Find where the given text appears and provide that cell's center as [x, y] coordinate. 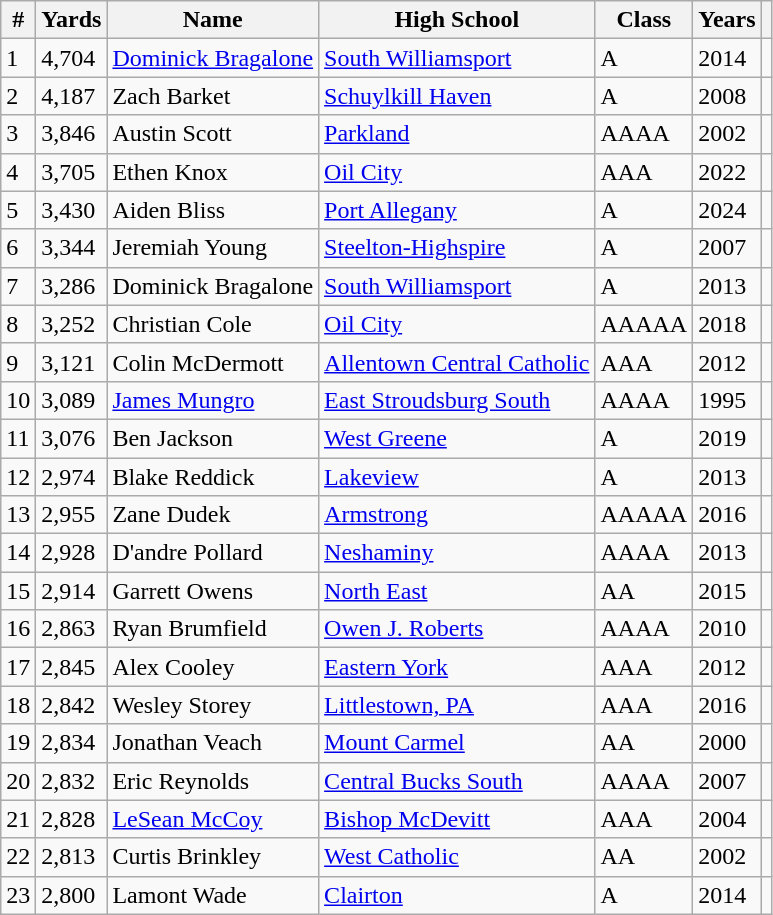
21 [18, 819]
Schuylkill Haven [457, 96]
13 [18, 515]
West Catholic [457, 857]
West Greene [457, 438]
17 [18, 667]
6 [18, 248]
4,187 [72, 96]
16 [18, 629]
Mount Carmel [457, 743]
Ben Jackson [213, 438]
Ethen Knox [213, 172]
Alex Cooley [213, 667]
Port Allegany [457, 210]
7 [18, 286]
Years [727, 20]
Colin McDermott [213, 362]
1 [18, 58]
2,845 [72, 667]
20 [18, 781]
Curtis Brinkley [213, 857]
2015 [727, 591]
2,914 [72, 591]
3,252 [72, 324]
2,813 [72, 857]
Eastern York [457, 667]
Jeremiah Young [213, 248]
2022 [727, 172]
Parkland [457, 134]
9 [18, 362]
Wesley Storey [213, 705]
4,704 [72, 58]
15 [18, 591]
Armstrong [457, 515]
3,286 [72, 286]
Littlestown, PA [457, 705]
2019 [727, 438]
3 [18, 134]
Yards [72, 20]
2008 [727, 96]
2,842 [72, 705]
Bishop McDevitt [457, 819]
3,089 [72, 400]
Neshaminy [457, 553]
1995 [727, 400]
# [18, 20]
Garrett Owens [213, 591]
2,974 [72, 477]
2000 [727, 743]
Zach Barket [213, 96]
High School [457, 20]
5 [18, 210]
Eric Reynolds [213, 781]
Clairton [457, 895]
Class [644, 20]
3,121 [72, 362]
LeSean McCoy [213, 819]
2010 [727, 629]
Austin Scott [213, 134]
East Stroudsburg South [457, 400]
4 [18, 172]
2,955 [72, 515]
18 [18, 705]
Jonathan Veach [213, 743]
D'andre Pollard [213, 553]
2,863 [72, 629]
22 [18, 857]
3,430 [72, 210]
2,834 [72, 743]
North East [457, 591]
3,076 [72, 438]
Ryan Brumfield [213, 629]
Steelton-Highspire [457, 248]
12 [18, 477]
Lamont Wade [213, 895]
3,705 [72, 172]
23 [18, 895]
Christian Cole [213, 324]
3,344 [72, 248]
2 [18, 96]
Allentown Central Catholic [457, 362]
2,928 [72, 553]
10 [18, 400]
Aiden Bliss [213, 210]
Owen J. Roberts [457, 629]
14 [18, 553]
Blake Reddick [213, 477]
Central Bucks South [457, 781]
Name [213, 20]
8 [18, 324]
2024 [727, 210]
Zane Dudek [213, 515]
2,800 [72, 895]
2,832 [72, 781]
James Mungro [213, 400]
19 [18, 743]
2018 [727, 324]
Lakeview [457, 477]
11 [18, 438]
2,828 [72, 819]
2004 [727, 819]
3,846 [72, 134]
